Capture the cell that displays the provided text and extract its [x, y] central coordinate. 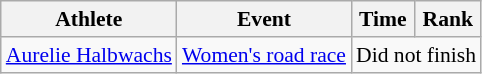
Did not finish [416, 55]
Event [264, 19]
Rank [448, 19]
Time [382, 19]
Aurelie Halbwachs [89, 55]
Women's road race [264, 55]
Athlete [89, 19]
